Capture the cell that displays the provided text and extract its [X, Y] central coordinate. 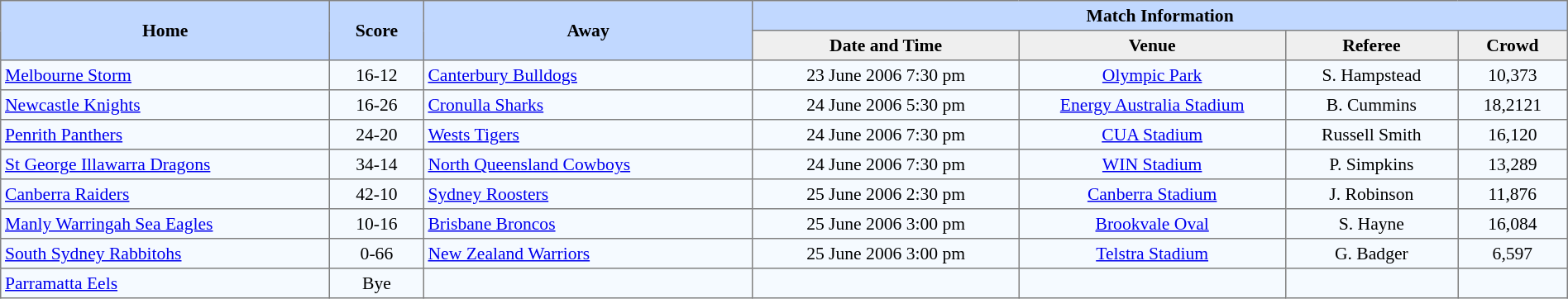
25 June 2006 2:30 pm [886, 194]
Away [588, 31]
0-66 [377, 254]
16-12 [377, 75]
Home [165, 31]
Sydney Roosters [588, 194]
Bye [377, 283]
Crowd [1513, 45]
16,120 [1513, 135]
18,2121 [1513, 105]
Wests Tigers [588, 135]
Parramatta Eels [165, 283]
Canberra Raiders [165, 194]
16-26 [377, 105]
16,084 [1513, 224]
Score [377, 31]
Manly Warringah Sea Eagles [165, 224]
North Queensland Cowboys [588, 164]
Brookvale Oval [1152, 224]
Venue [1152, 45]
Brisbane Broncos [588, 224]
10,373 [1513, 75]
23 June 2006 7:30 pm [886, 75]
Energy Australia Stadium [1152, 105]
42-10 [377, 194]
CUA Stadium [1152, 135]
New Zealand Warriors [588, 254]
24-20 [377, 135]
Olympic Park [1152, 75]
S. Hayne [1371, 224]
Canterbury Bulldogs [588, 75]
B. Cummins [1371, 105]
Melbourne Storm [165, 75]
Newcastle Knights [165, 105]
Canberra Stadium [1152, 194]
6,597 [1513, 254]
Penrith Panthers [165, 135]
11,876 [1513, 194]
WIN Stadium [1152, 164]
Referee [1371, 45]
S. Hampstead [1371, 75]
Match Information [1159, 16]
South Sydney Rabbitohs [165, 254]
G. Badger [1371, 254]
P. Simpkins [1371, 164]
24 June 2006 5:30 pm [886, 105]
Russell Smith [1371, 135]
13,289 [1513, 164]
St George Illawarra Dragons [165, 164]
J. Robinson [1371, 194]
10-16 [377, 224]
Telstra Stadium [1152, 254]
Cronulla Sharks [588, 105]
Date and Time [886, 45]
34-14 [377, 164]
